Provide the [x, y] coordinate of the cell's center where the given text is located.  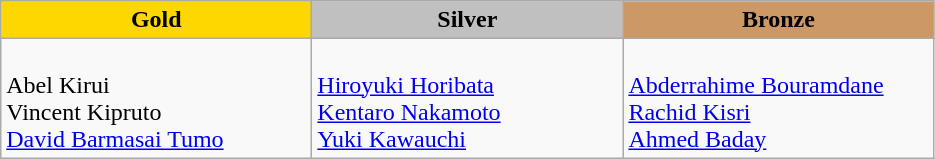
Silver [468, 20]
Abderrahime BouramdaneRachid KisriAhmed Baday [778, 98]
Abel KiruiVincent KiprutoDavid Barmasai Tumo [156, 98]
Bronze [778, 20]
Gold [156, 20]
Hiroyuki HoribataKentaro NakamotoYuki Kawauchi [468, 98]
